Locate the cell with the specified text and output its [X, Y] center coordinate. 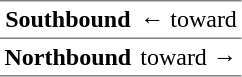
toward → [189, 57]
Southbound [68, 20]
← toward [189, 20]
Northbound [68, 57]
